Locate the cell with the specified text and output its (X, Y) center coordinate. 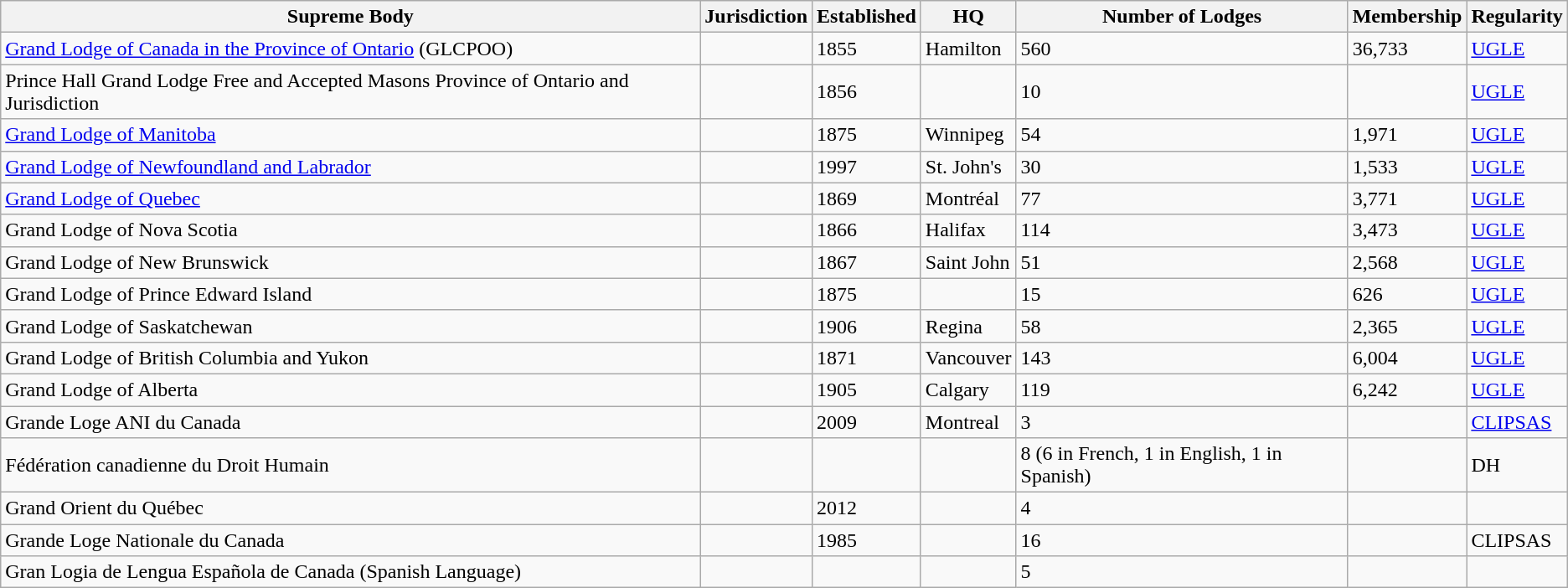
3,771 (1407, 199)
Halifax (968, 230)
54 (1182, 135)
119 (1182, 389)
143 (1182, 358)
30 (1182, 167)
Grand Lodge of Prince Edward Island (350, 294)
Winnipeg (968, 135)
1905 (867, 389)
Gran Logia de Lengua Española de Canada (Spanish Language) (350, 572)
Jurisdiction (756, 17)
1867 (867, 262)
Membership (1407, 17)
Saint John (968, 262)
3,473 (1407, 230)
Montréal (968, 199)
8 (6 in French, 1 in English, 1 in Spanish) (1182, 466)
Grand Lodge of Newfoundland and Labrador (350, 167)
Prince Hall Grand Lodge Free and Accepted Masons Province of Ontario and Jurisdiction (350, 92)
1856 (867, 92)
Hamilton (968, 49)
77 (1182, 199)
Grand Lodge of British Columbia and Yukon (350, 358)
15 (1182, 294)
16 (1182, 540)
1866 (867, 230)
1871 (867, 358)
1997 (867, 167)
Supreme Body (350, 17)
Fédération canadienne du Droit Humain (350, 466)
Grand Lodge of Saskatchewan (350, 326)
Regularity (1517, 17)
5 (1182, 572)
114 (1182, 230)
3 (1182, 421)
Grand Lodge of New Brunswick (350, 262)
Grand Orient du Québec (350, 508)
6,242 (1407, 389)
Montreal (968, 421)
Grand Lodge of Alberta (350, 389)
Vancouver (968, 358)
51 (1182, 262)
Regina (968, 326)
2009 (867, 421)
Grand Lodge of Nova Scotia (350, 230)
2,568 (1407, 262)
1985 (867, 540)
Grand Lodge of Canada in the Province of Ontario (GLCPOO) (350, 49)
1869 (867, 199)
DH (1517, 466)
1,971 (1407, 135)
36,733 (1407, 49)
HQ (968, 17)
6,004 (1407, 358)
St. John's (968, 167)
1855 (867, 49)
10 (1182, 92)
58 (1182, 326)
Grande Loge ANI du Canada (350, 421)
1906 (867, 326)
626 (1407, 294)
Grand Lodge of Manitoba (350, 135)
Number of Lodges (1182, 17)
Grande Loge Nationale du Canada (350, 540)
2012 (867, 508)
Established (867, 17)
1,533 (1407, 167)
560 (1182, 49)
4 (1182, 508)
2,365 (1407, 326)
Grand Lodge of Quebec (350, 199)
Calgary (968, 389)
